Extract the [x, y] coordinate from the center of the cell holding the provided text.  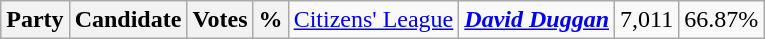
Votes [220, 20]
Party [35, 20]
% [270, 20]
66.87% [722, 20]
Candidate [128, 20]
Citizens' League [374, 20]
David Duggan [537, 20]
7,011 [647, 20]
